Detect which cell encompasses the target text, then output its [X, Y] center coordinate. 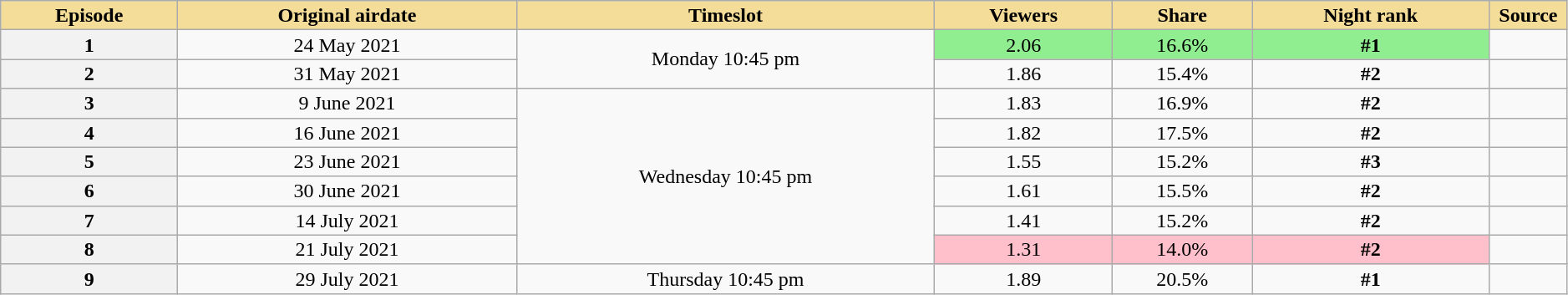
29 July 2021 [348, 279]
7 [89, 221]
8 [89, 249]
17.5% [1181, 132]
20.5% [1181, 279]
Timeslot [725, 15]
1.61 [1024, 191]
15.5% [1181, 191]
1.82 [1024, 132]
Original airdate [348, 15]
1.89 [1024, 279]
21 July 2021 [348, 249]
16 June 2021 [348, 132]
1 [89, 45]
5 [89, 162]
15.4% [1181, 74]
14.0% [1181, 249]
4 [89, 132]
6 [89, 191]
16.9% [1181, 104]
1.31 [1024, 249]
#3 [1371, 162]
Episode [89, 15]
9 June 2021 [348, 104]
2 [89, 74]
1.86 [1024, 74]
Wednesday 10:45 pm [725, 176]
23 June 2021 [348, 162]
1.55 [1024, 162]
16.6% [1181, 45]
30 June 2021 [348, 191]
Source [1529, 15]
1.41 [1024, 221]
Thursday 10:45 pm [725, 279]
Share [1181, 15]
1.83 [1024, 104]
31 May 2021 [348, 74]
Viewers [1024, 15]
3 [89, 104]
2.06 [1024, 45]
Night rank [1371, 15]
14 July 2021 [348, 221]
9 [89, 279]
24 May 2021 [348, 45]
Monday 10:45 pm [725, 59]
